Detect which cell encompasses the target text, then output its [x, y] center coordinate. 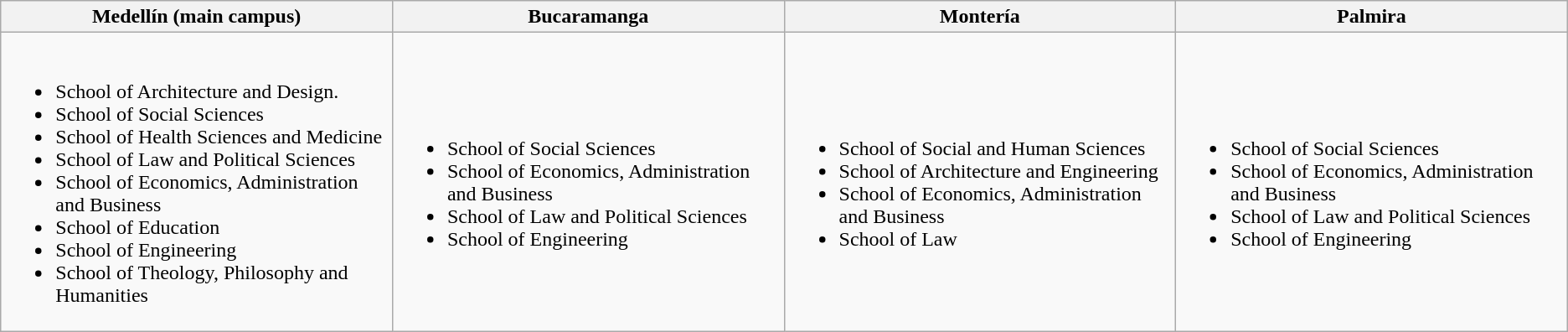
Montería [980, 17]
Palmira [1372, 17]
Bucaramanga [588, 17]
Medellín (main campus) [197, 17]
School of Social and Human SciencesSchool of Architecture and EngineeringSchool of Economics, Administration and BusinessSchool of Law [980, 182]
